From the cell containing the given text, extract its center point as (X, Y) coordinate. 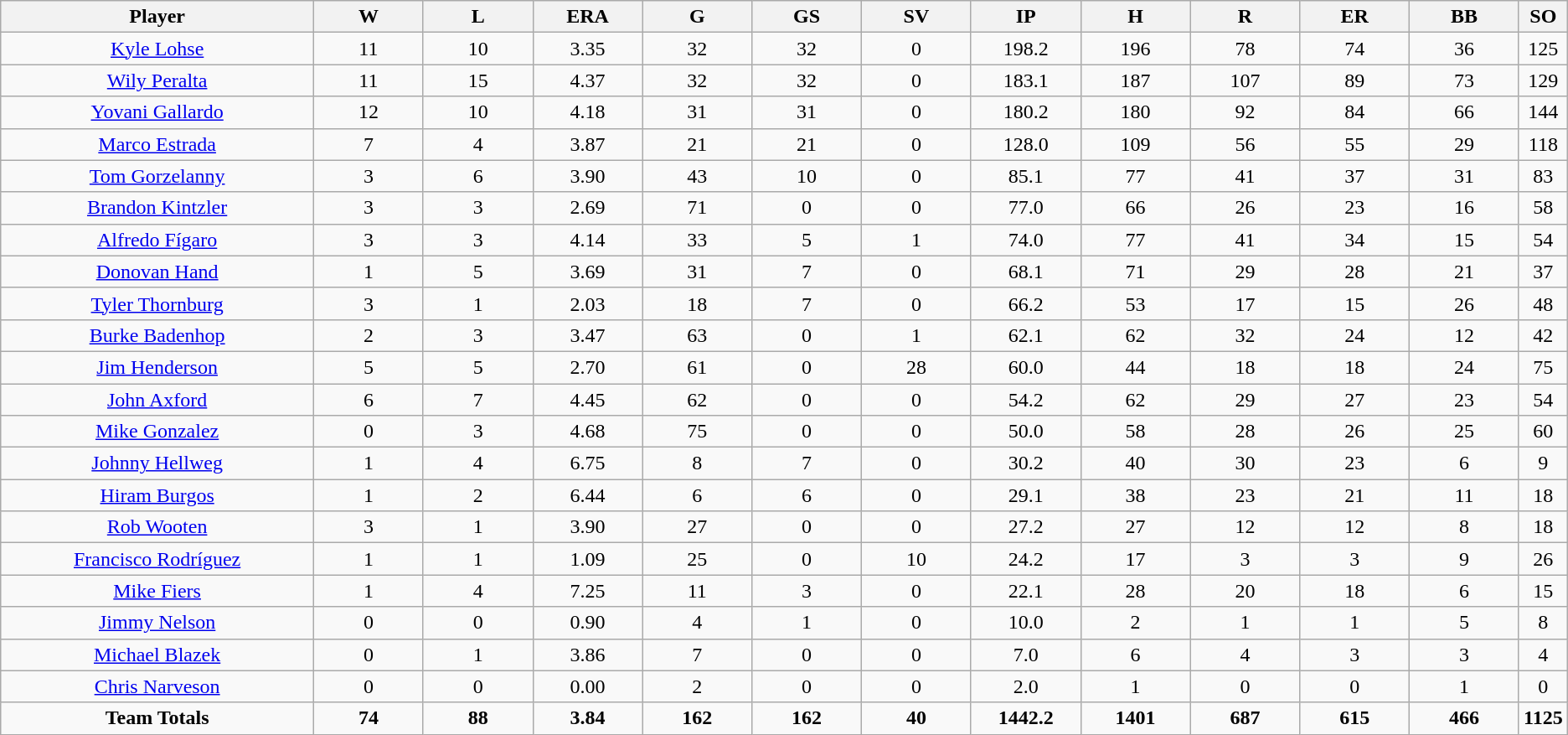
1125 (1543, 718)
3.35 (588, 49)
R (1245, 17)
W (369, 17)
2.0 (1025, 686)
Marco Estrada (157, 144)
60.0 (1025, 367)
183.1 (1025, 80)
Wily Peralta (157, 80)
1401 (1136, 718)
56 (1245, 144)
55 (1355, 144)
63 (697, 335)
50.0 (1025, 432)
Player (157, 17)
180.2 (1025, 112)
Michael Blazek (157, 655)
29.1 (1025, 495)
54.2 (1025, 400)
53 (1136, 303)
6.44 (588, 495)
60 (1543, 432)
43 (697, 176)
89 (1355, 80)
7.0 (1025, 655)
144 (1543, 112)
129 (1543, 80)
3.47 (588, 335)
62.1 (1025, 335)
Yovani Gallardo (157, 112)
61 (697, 367)
85.1 (1025, 176)
SO (1543, 17)
Kyle Lohse (157, 49)
4.45 (588, 400)
IP (1025, 17)
H (1136, 17)
Alfredo Fígaro (157, 240)
128.0 (1025, 144)
92 (1245, 112)
4.14 (588, 240)
196 (1136, 49)
48 (1543, 303)
7.25 (588, 591)
ER (1355, 17)
G (697, 17)
Burke Badenhop (157, 335)
0.00 (588, 686)
687 (1245, 718)
3.86 (588, 655)
Brandon Kintzler (157, 208)
30.2 (1025, 463)
22.1 (1025, 591)
4.68 (588, 432)
78 (1245, 49)
66.2 (1025, 303)
Tom Gorzelanny (157, 176)
1442.2 (1025, 718)
24.2 (1025, 559)
Team Totals (157, 718)
180 (1136, 112)
10.0 (1025, 623)
Mike Fiers (157, 591)
20 (1245, 591)
83 (1543, 176)
Donovan Hand (157, 272)
Johnny Hellweg (157, 463)
44 (1136, 367)
118 (1543, 144)
GS (807, 17)
SV (916, 17)
6.75 (588, 463)
0.90 (588, 623)
4.37 (588, 80)
Chris Narveson (157, 686)
466 (1464, 718)
BB (1464, 17)
34 (1355, 240)
33 (697, 240)
30 (1245, 463)
Mike Gonzalez (157, 432)
38 (1136, 495)
Jim Henderson (157, 367)
2.69 (588, 208)
John Axford (157, 400)
77.0 (1025, 208)
3.84 (588, 718)
2.70 (588, 367)
84 (1355, 112)
3.69 (588, 272)
Hiram Burgos (157, 495)
88 (477, 718)
Francisco Rodríguez (157, 559)
Rob Wooten (157, 527)
Jimmy Nelson (157, 623)
187 (1136, 80)
2.03 (588, 303)
73 (1464, 80)
36 (1464, 49)
615 (1355, 718)
1.09 (588, 559)
109 (1136, 144)
3.87 (588, 144)
4.18 (588, 112)
16 (1464, 208)
ERA (588, 17)
125 (1543, 49)
74.0 (1025, 240)
27.2 (1025, 527)
42 (1543, 335)
Tyler Thornburg (157, 303)
68.1 (1025, 272)
L (477, 17)
198.2 (1025, 49)
107 (1245, 80)
